Extract the (X, Y) coordinate from the center of the cell holding the provided text.  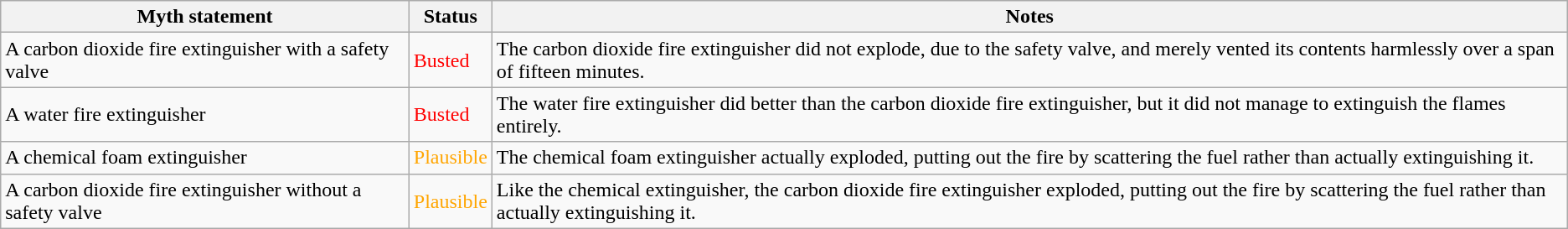
Status (451, 17)
A water fire extinguisher (205, 114)
A chemical foam extinguisher (205, 158)
A carbon dioxide fire extinguisher with a safety valve (205, 60)
Myth statement (205, 17)
Notes (1029, 17)
The chemical foam extinguisher actually exploded, putting out the fire by scattering the fuel rather than actually extinguishing it. (1029, 158)
A carbon dioxide fire extinguisher without a safety valve (205, 201)
The water fire extinguisher did better than the carbon dioxide fire extinguisher, but it did not manage to extinguish the flames entirely. (1029, 114)
